Provide the (x, y) coordinate of the cell's center where the given text is located.  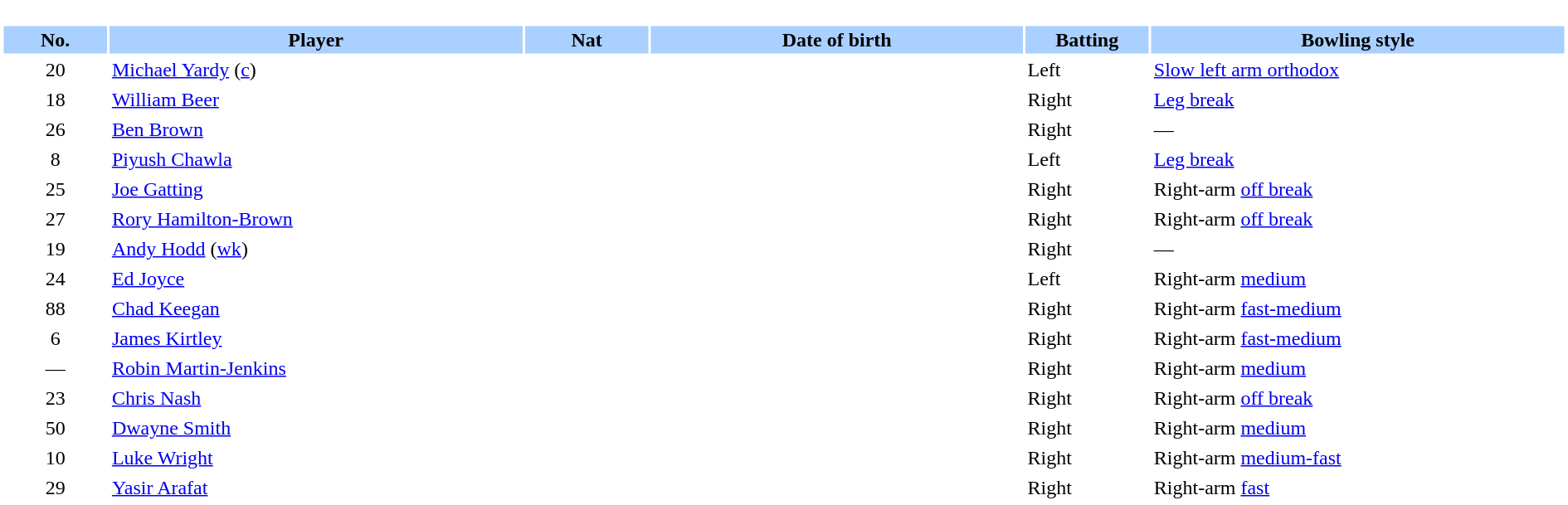
6 (55, 338)
Ed Joyce (316, 279)
27 (55, 219)
Batting (1087, 40)
Yasir Arafat (316, 488)
8 (55, 159)
Player (316, 40)
24 (55, 279)
Piyush Chawla (316, 159)
William Beer (316, 100)
18 (55, 100)
Ben Brown (316, 129)
Bowling style (1358, 40)
10 (55, 458)
29 (55, 488)
Nat (586, 40)
23 (55, 398)
Joe Gatting (316, 189)
James Kirtley (316, 338)
Right-arm fast (1358, 488)
26 (55, 129)
88 (55, 308)
Michael Yardy (c) (316, 70)
Rory Hamilton-Brown (316, 219)
Chris Nash (316, 398)
50 (55, 428)
No. (55, 40)
Luke Wright (316, 458)
Robin Martin-Jenkins (316, 368)
Dwayne Smith (316, 428)
20 (55, 70)
25 (55, 189)
Andy Hodd (wk) (316, 249)
Slow left arm orthodox (1358, 70)
Chad Keegan (316, 308)
19 (55, 249)
Date of birth (837, 40)
Right-arm medium-fast (1358, 458)
